Search for the cell housing the specified text and yield its (x, y) center coordinate. 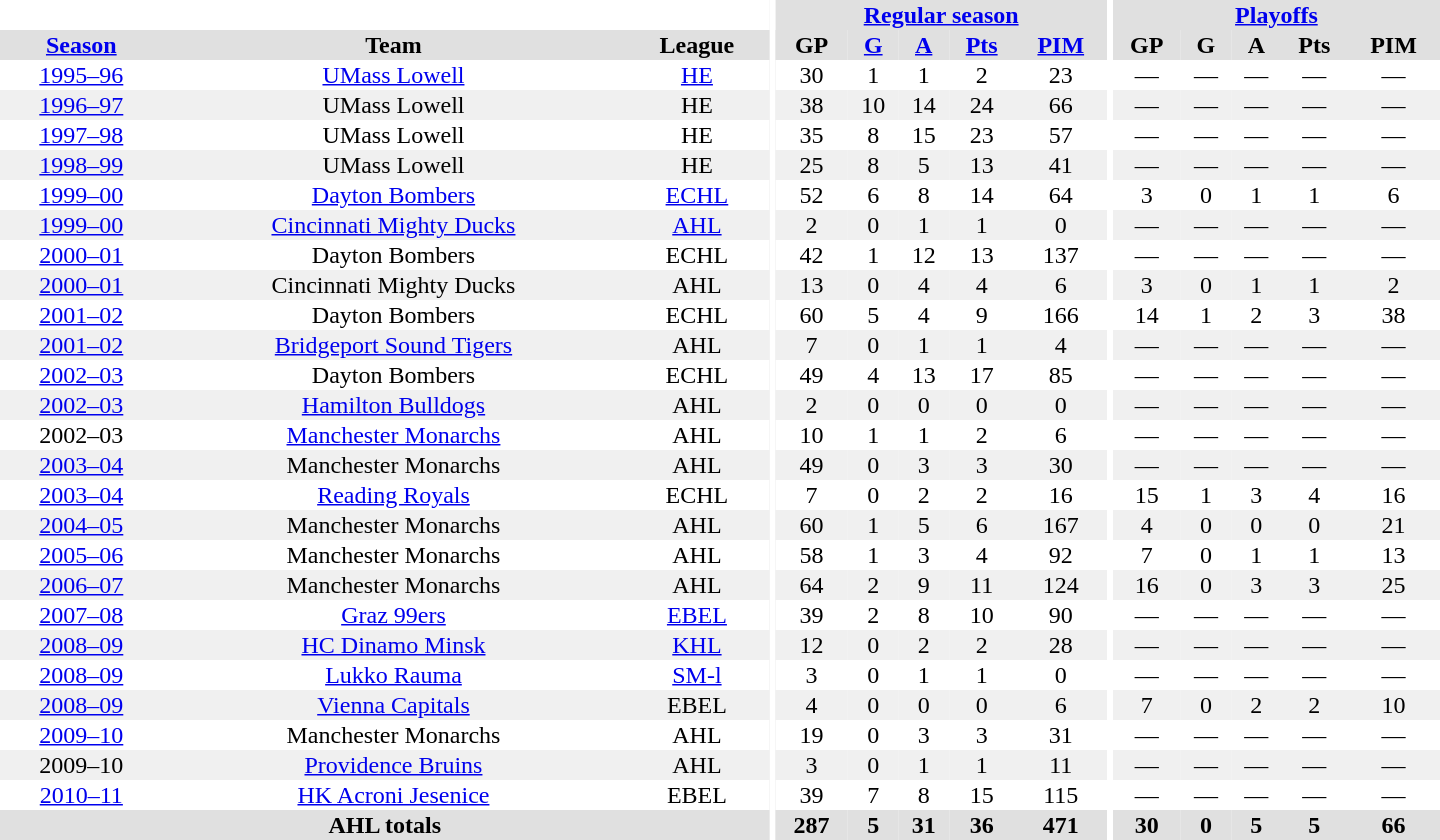
124 (1060, 585)
115 (1060, 795)
Playoffs (1276, 15)
35 (812, 135)
Season (82, 45)
287 (812, 825)
2006–07 (82, 585)
Lukko Rauma (394, 675)
Graz 99ers (394, 615)
2005–06 (82, 555)
137 (1060, 255)
1998–99 (82, 165)
1997–98 (82, 135)
21 (1394, 525)
Hamilton Bulldogs (394, 405)
52 (812, 195)
90 (1060, 615)
Vienna Capitals (394, 705)
36 (982, 825)
Team (394, 45)
471 (1060, 825)
1996–97 (82, 105)
KHL (696, 645)
Reading Royals (394, 495)
Bridgeport Sound Tigers (394, 345)
41 (1060, 165)
HK Acroni Jesenice (394, 795)
2004–05 (82, 525)
AHL totals (385, 825)
2010–11 (82, 795)
167 (1060, 525)
17 (982, 375)
166 (1060, 315)
42 (812, 255)
League (696, 45)
Providence Bruins (394, 765)
HC Dinamo Minsk (394, 645)
1995–96 (82, 75)
28 (1060, 645)
SM-l (696, 675)
57 (1060, 135)
Regular season (941, 15)
2007–08 (82, 615)
19 (812, 735)
85 (1060, 375)
92 (1060, 555)
24 (982, 105)
58 (812, 555)
